Identify which cell holds the provided text, then report its (X, Y) central coordinate. 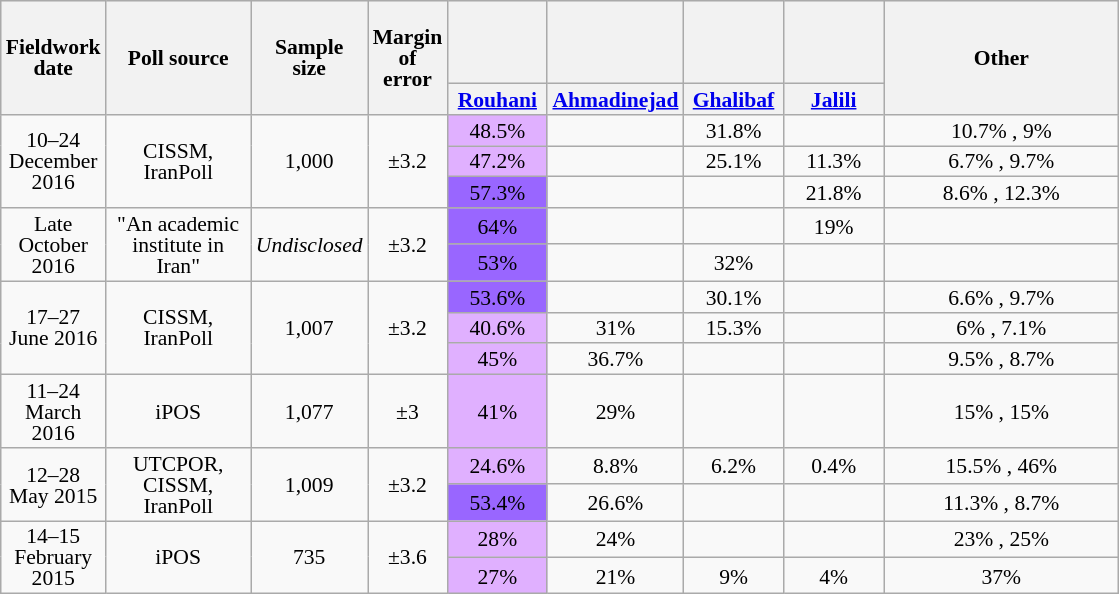
12–28 May 2015 (54, 484)
19% (834, 226)
21% (615, 576)
17–27 June 2016 (54, 328)
30.1% (733, 296)
64% (497, 226)
Margin of error (408, 58)
Other (1002, 58)
9% (733, 576)
11–24 March 2016 (54, 412)
0.4% (834, 466)
53.4% (497, 502)
10–24 December 2016 (54, 162)
45% (497, 360)
53% (497, 264)
Rouhani (497, 100)
26.6% (615, 502)
1,000 (310, 162)
11.3% , 8.7% (1002, 502)
Samplesize (310, 58)
25.1% (733, 162)
UTCPOR, CISSM, IranPoll (178, 484)
10.7% , 9% (1002, 130)
53.6% (497, 296)
8.6% , 12.3% (1002, 192)
40.6% (497, 328)
48.5% (497, 130)
31% (615, 328)
Late October 2016 (54, 244)
6% , 7.1% (1002, 328)
6.2% (733, 466)
15% , 15% (1002, 412)
Ahmadinejad (615, 100)
Ghalibaf (733, 100)
6.6% , 9.7% (1002, 296)
1,009 (310, 484)
1,077 (310, 412)
24.6% (497, 466)
23% , 25% (1002, 540)
24% (615, 540)
"An academic institute in Iran" (178, 244)
29% (615, 412)
28% (497, 540)
Undisclosed (310, 244)
6.7% , 9.7% (1002, 162)
1,007 (310, 328)
37% (1002, 576)
47.2% (497, 162)
4% (834, 576)
Poll source (178, 58)
21.8% (834, 192)
14–15 February 2015 (54, 558)
36.7% (615, 360)
31.8% (733, 130)
Jalili (834, 100)
57.3% (497, 192)
±3.6 (408, 558)
8.8% (615, 466)
41% (497, 412)
15.5% , 46% (1002, 466)
11.3% (834, 162)
32% (733, 264)
9.5% , 8.7% (1002, 360)
Fieldwork date (54, 58)
735 (310, 558)
27% (497, 576)
±3 (408, 412)
15.3% (733, 328)
